Return [x, y] of the center of cell containing provided text 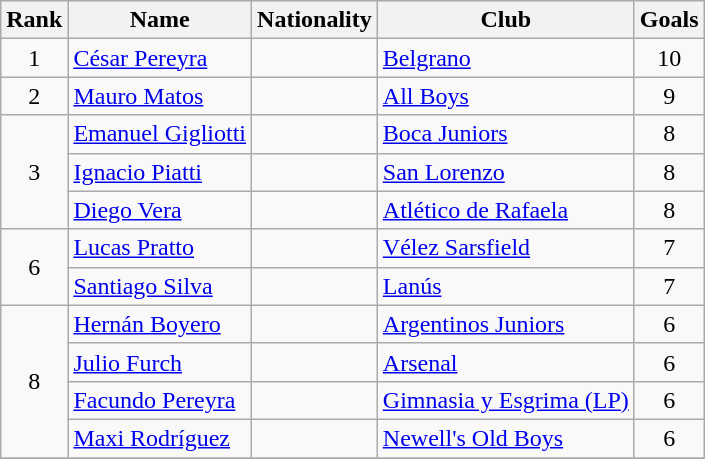
Argentinos Juniors [506, 324]
Ignacio Piatti [160, 172]
Atlético de Rafaela [506, 210]
3 [34, 172]
10 [669, 58]
Club [506, 20]
Facundo Pereyra [160, 400]
Julio Furch [160, 362]
All Boys [506, 96]
9 [669, 96]
Hernán Boyero [160, 324]
Newell's Old Boys [506, 438]
Diego Vera [160, 210]
Vélez Sarsfield [506, 248]
Nationality [315, 20]
1 [34, 58]
Emanuel Gigliotti [160, 134]
Gimnasia y Esgrima (LP) [506, 400]
Arsenal [506, 362]
Mauro Matos [160, 96]
Name [160, 20]
Maxi Rodríguez [160, 438]
César Pereyra [160, 58]
San Lorenzo [506, 172]
2 [34, 96]
Rank [34, 20]
Lanús [506, 286]
Belgrano [506, 58]
Lucas Pratto [160, 248]
Boca Juniors [506, 134]
Santiago Silva [160, 286]
Goals [669, 20]
